Provide the (X, Y) coordinate of the cell's center where the given text is located.  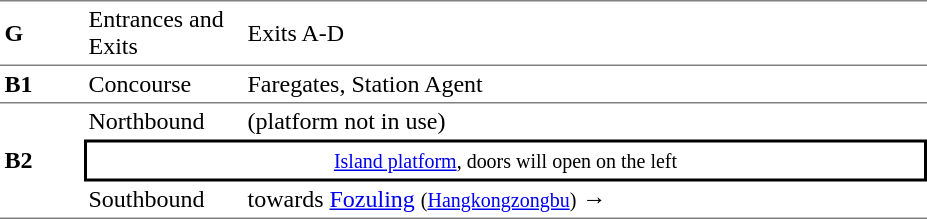
Exits A-D (585, 33)
(platform not in use) (585, 122)
Northbound (164, 122)
Faregates, Station Agent (585, 85)
Island platform, doors will open on the left (506, 161)
G (42, 33)
Concourse (164, 85)
B1 (42, 85)
Entrances and Exits (164, 33)
